Provide the (x, y) coordinate of the cell's center where the given text is located.  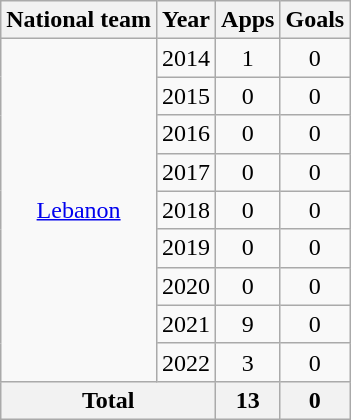
9 (248, 324)
Lebanon (79, 210)
2018 (186, 210)
National team (79, 20)
3 (248, 362)
2019 (186, 248)
Apps (248, 20)
Total (108, 400)
2015 (186, 96)
2014 (186, 58)
1 (248, 58)
2016 (186, 134)
Goals (315, 20)
13 (248, 400)
2017 (186, 172)
2022 (186, 362)
Year (186, 20)
2021 (186, 324)
2020 (186, 286)
